Search for the cell housing the specified text and yield its [X, Y] center coordinate. 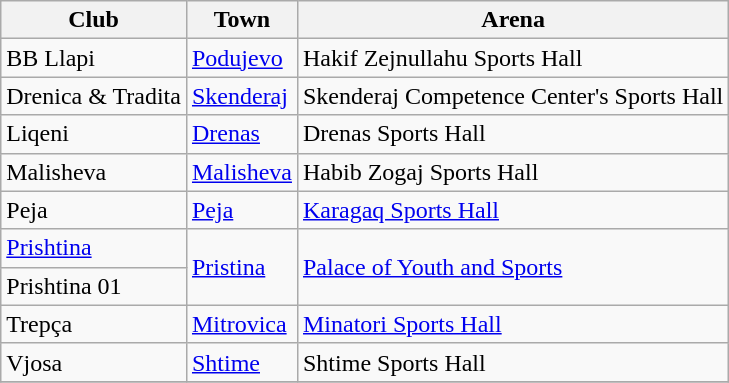
Habib Zogaj Sports Hall [512, 172]
Pristina [242, 267]
Liqeni [94, 134]
Prishtina [94, 248]
Skenderaj Competence Center's Sports Hall [512, 96]
Drenica & Tradita [94, 96]
Arena [512, 20]
BB Llapi [94, 58]
Club [94, 20]
Drenas Sports Hall [512, 134]
Minatori Sports Hall [512, 324]
Prishtina 01 [94, 286]
Shtime Sports Hall [512, 362]
Karagaq Sports Hall [512, 210]
Shtime [242, 362]
Podujevo [242, 58]
Skenderaj [242, 96]
Mitrovica [242, 324]
Palace of Youth and Sports [512, 267]
Vjosa [94, 362]
Drenas [242, 134]
Trepça [94, 324]
Hakif Zejnullahu Sports Hall [512, 58]
Town [242, 20]
